Find where the given text appears and provide that cell's center as [X, Y] coordinate. 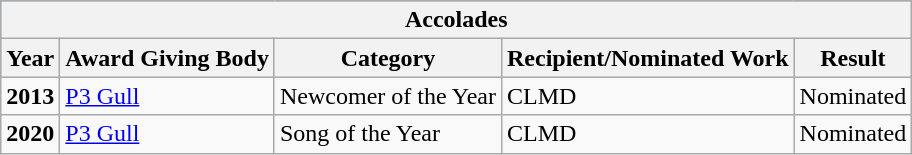
Award Giving Body [168, 58]
Song of the Year [388, 134]
Result [853, 58]
2013 [30, 96]
Year [30, 58]
Accolades [456, 20]
Recipient/Nominated Work [648, 58]
Category [388, 58]
Newcomer of the Year [388, 96]
2020 [30, 134]
